Identify which cell holds the provided text, then report its [x, y] central coordinate. 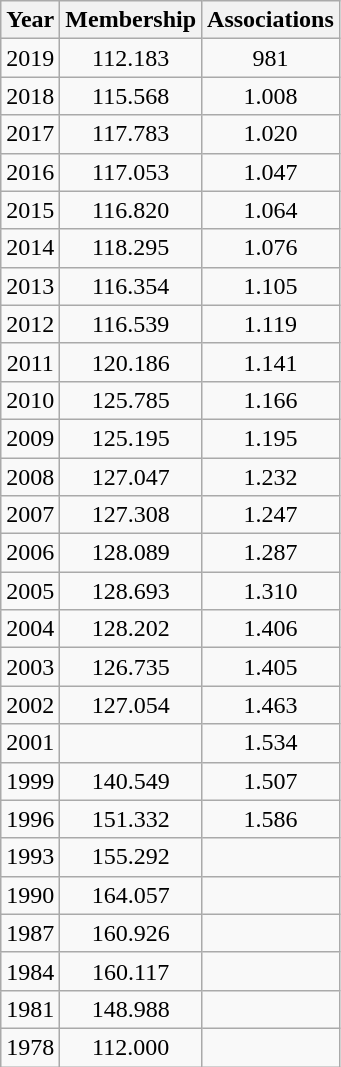
1996 [30, 819]
1987 [30, 933]
160.117 [131, 971]
128.202 [131, 629]
1.064 [271, 210]
128.089 [131, 553]
1.105 [271, 286]
1993 [30, 857]
1990 [30, 895]
1999 [30, 781]
127.054 [131, 705]
126.735 [131, 667]
1.020 [271, 134]
117.783 [131, 134]
2012 [30, 324]
125.785 [131, 400]
1.119 [271, 324]
2011 [30, 362]
2002 [30, 705]
112.000 [131, 1047]
151.332 [131, 819]
118.295 [131, 248]
1.586 [271, 819]
115.568 [131, 96]
1.047 [271, 172]
2005 [30, 591]
2004 [30, 629]
1.534 [271, 743]
155.292 [131, 857]
2007 [30, 515]
1.287 [271, 553]
2013 [30, 286]
1.195 [271, 438]
116.539 [131, 324]
1.247 [271, 515]
2017 [30, 134]
112.183 [131, 58]
2018 [30, 96]
128.693 [131, 591]
160.926 [131, 933]
Associations [271, 20]
Membership [131, 20]
2010 [30, 400]
148.988 [131, 1009]
2008 [30, 477]
1981 [30, 1009]
2001 [30, 743]
116.354 [131, 286]
127.047 [131, 477]
2014 [30, 248]
125.195 [131, 438]
1978 [30, 1047]
981 [271, 58]
1.405 [271, 667]
2019 [30, 58]
1.008 [271, 96]
1.406 [271, 629]
1.141 [271, 362]
1.166 [271, 400]
2015 [30, 210]
140.549 [131, 781]
1.463 [271, 705]
2009 [30, 438]
116.820 [131, 210]
120.186 [131, 362]
127.308 [131, 515]
2006 [30, 553]
2003 [30, 667]
1.507 [271, 781]
1984 [30, 971]
2016 [30, 172]
1.076 [271, 248]
1.310 [271, 591]
117.053 [131, 172]
164.057 [131, 895]
Year [30, 20]
1.232 [271, 477]
